Determine the (x, y) coordinate at the center of the cell enclosing the given text.  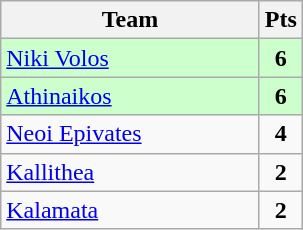
4 (280, 134)
Niki Volos (130, 58)
Pts (280, 20)
Athinaikos (130, 96)
Kallithea (130, 172)
Team (130, 20)
Kalamata (130, 210)
Neoi Epivates (130, 134)
